Detect which cell encompasses the target text, then output its [X, Y] center coordinate. 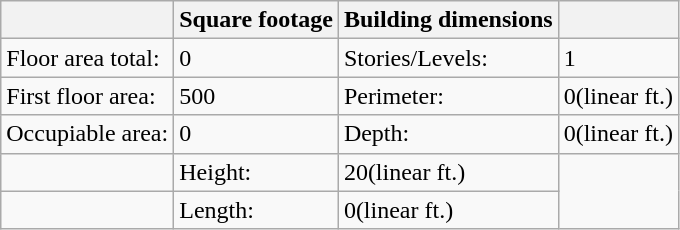
Occupiable area: [88, 134]
20(linear ft.) [448, 172]
Square footage [256, 20]
500 [256, 96]
Stories/Levels: [448, 58]
Depth: [448, 134]
First floor area: [88, 96]
Height: [256, 172]
Building dimensions [448, 20]
1 [618, 58]
Perimeter: [448, 96]
Length: [256, 210]
Floor area total: [88, 58]
